Capture the cell that displays the provided text and extract its (x, y) central coordinate. 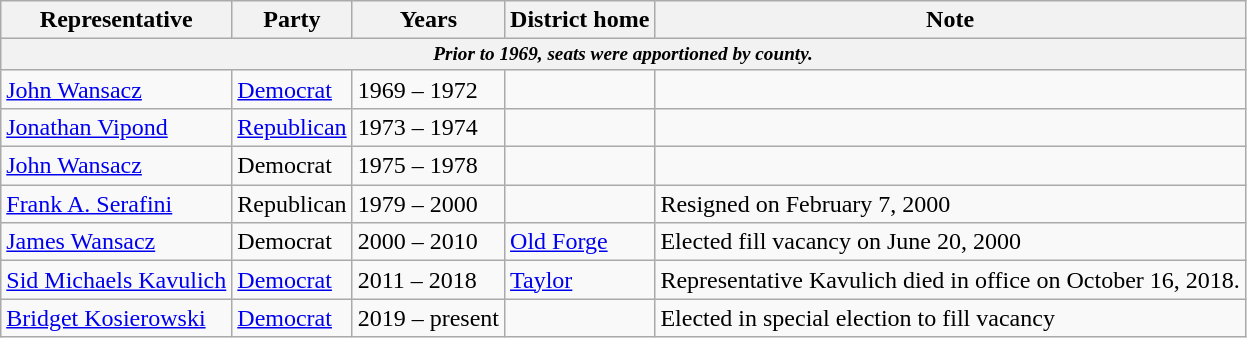
Elected in special election to fill vacancy (950, 318)
Note (950, 20)
Representative (116, 20)
2011 – 2018 (428, 280)
Sid Michaels Kavulich (116, 280)
Years (428, 20)
1979 – 2000 (428, 204)
Taylor (580, 280)
Representative Kavulich died in office on October 16, 2018. (950, 280)
1969 – 1972 (428, 89)
1973 – 1974 (428, 128)
James Wansacz (116, 242)
Bridget Kosierowski (116, 318)
2000 – 2010 (428, 242)
1975 – 1978 (428, 166)
Jonathan Vipond (116, 128)
Party (292, 20)
District home (580, 20)
2019 – present (428, 318)
Elected fill vacancy on June 20, 2000 (950, 242)
Prior to 1969, seats were apportioned by county. (624, 55)
Old Forge (580, 242)
Frank A. Serafini (116, 204)
Resigned on February 7, 2000 (950, 204)
